Find where the given text appears and provide that cell's center as [X, Y] coordinate. 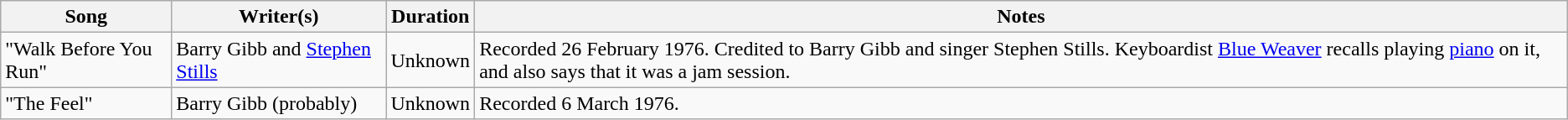
"The Feel" [86, 103]
Song [86, 17]
Duration [431, 17]
Barry Gibb (probably) [279, 103]
Writer(s) [279, 17]
"Walk Before You Run" [86, 60]
Recorded 6 March 1976. [1022, 103]
Notes [1022, 17]
Barry Gibb and Stephen Stills [279, 60]
